Locate the cell with the specified text and output its (x, y) center coordinate. 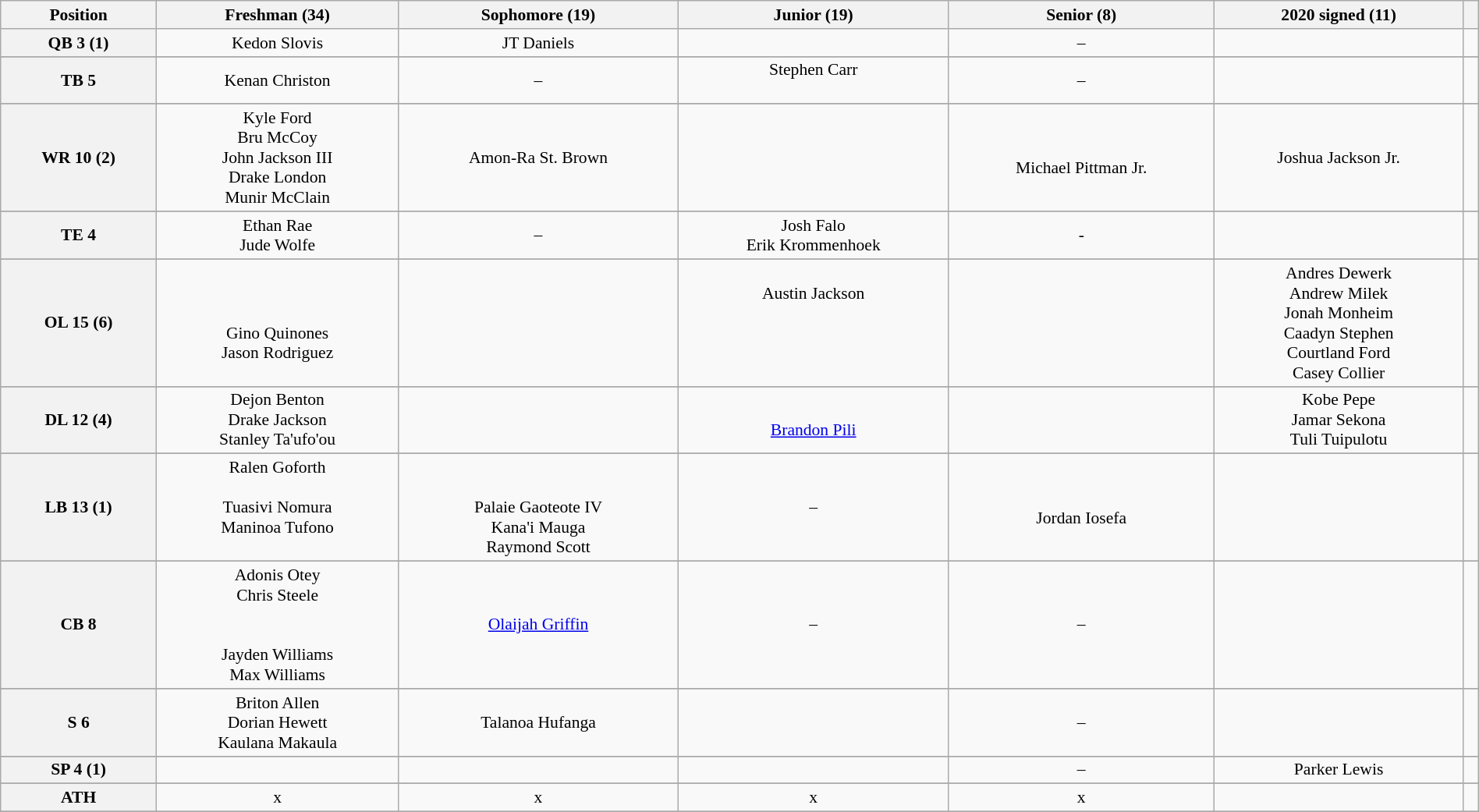
S 6 (79, 722)
Sophomore (19) (538, 15)
Kenan Christon (277, 80)
Senior (8) (1081, 15)
Position (79, 15)
SP 4 (1) (79, 770)
Kyle Ford Bru McCoy John Jackson III Drake London Munir McClain (277, 158)
Brandon Pili (813, 420)
DL 12 (4) (79, 420)
Ralen Goforth Tuasivi Nomura Maninoa Tufono (277, 508)
Olaijah Griffin (538, 626)
Kobe Pepe Jamar Sekona Tuli Tuipulotu (1339, 420)
Adonis Otey Chris Steele Jayden Williams Max Williams (277, 626)
QB 3 (1) (79, 43)
Kedon Slovis (277, 43)
Parker Lewis (1339, 770)
Michael Pittman Jr. (1081, 158)
Briton Allen Dorian Hewett Kaulana Makaula (277, 722)
Amon-Ra St. Brown (538, 158)
JT Daniels (538, 43)
CB 8 (79, 626)
Josh Falo Erik Krommenhoek (813, 236)
Gino Quinones Jason Rodriguez (277, 323)
Talanoa Hufanga (538, 722)
LB 13 (1) (79, 508)
Joshua Jackson Jr. (1339, 158)
WR 10 (2) (79, 158)
Jordan Iosefa (1081, 508)
Austin Jackson (813, 323)
TB 5 (79, 80)
- (1081, 236)
OL 15 (6) (79, 323)
Stephen Carr (813, 80)
Junior (19) (813, 15)
Freshman (34) (277, 15)
Dejon Benton Drake Jackson Stanley Ta'ufo'ou (277, 420)
2020 signed (11) (1339, 15)
ATH (79, 798)
Andres Dewerk Andrew Milek Jonah Monheim Caadyn Stephen Courtland Ford Casey Collier (1339, 323)
TE 4 (79, 236)
Ethan Rae Jude Wolfe (277, 236)
Palaie Gaoteote IV Kana'i Mauga Raymond Scott (538, 508)
